Search for the cell housing the specified text and yield its (X, Y) center coordinate. 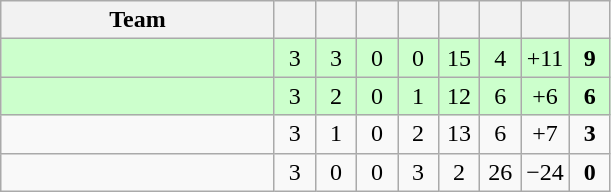
4 (500, 58)
12 (460, 96)
+11 (546, 58)
26 (500, 172)
13 (460, 134)
+6 (546, 96)
+7 (546, 134)
15 (460, 58)
Team (138, 20)
−24 (546, 172)
9 (590, 58)
